Search for the cell housing the specified text and yield its [x, y] center coordinate. 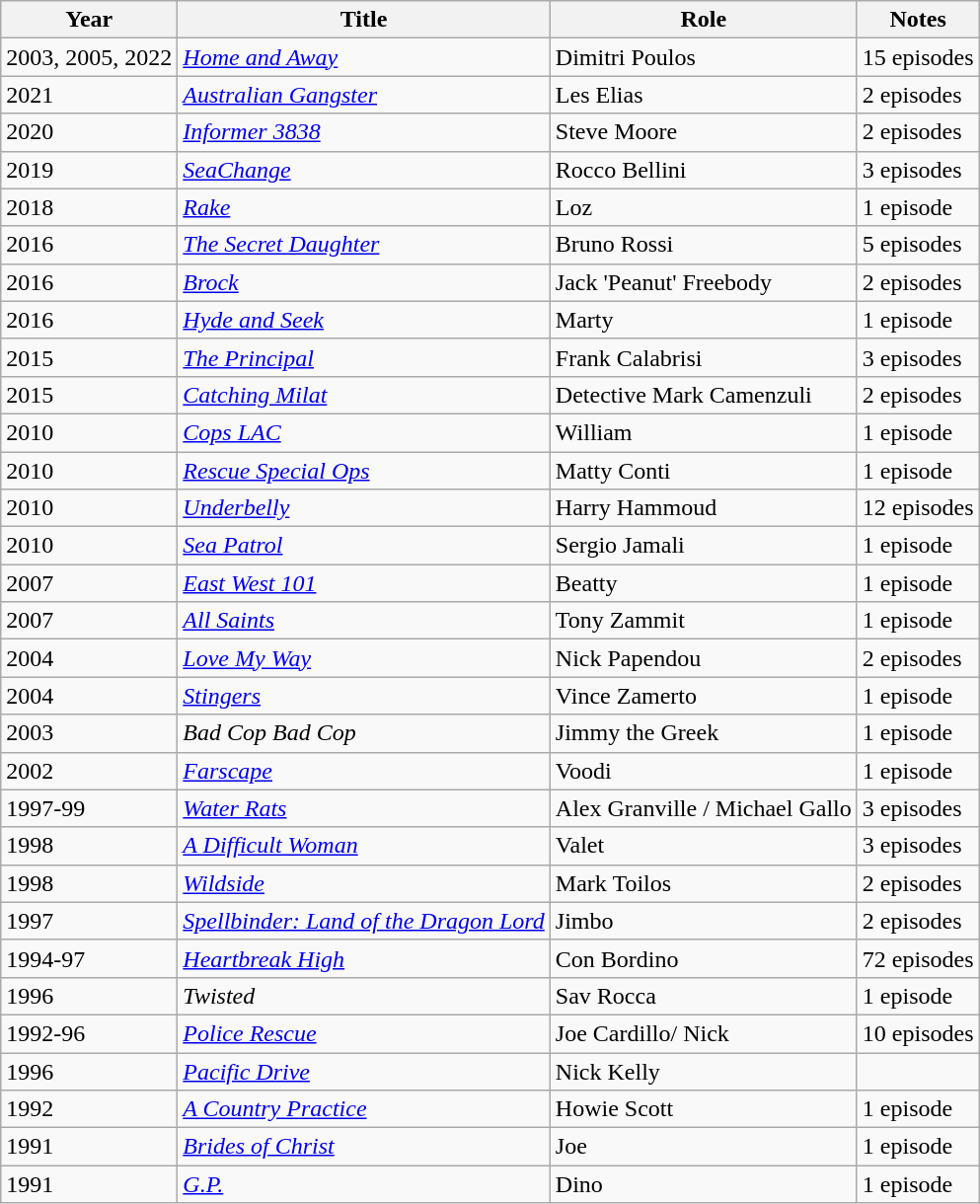
Jimbo [703, 921]
Les Elias [703, 95]
1992 [89, 1109]
2021 [89, 95]
The Secret Daughter [364, 245]
Underbelly [364, 508]
1994-97 [89, 958]
G.P. [364, 1184]
1997-99 [89, 808]
Sea Patrol [364, 546]
William [703, 432]
Vince Zamerto [703, 696]
2003, 2005, 2022 [89, 57]
Tony Zammit [703, 621]
Informer 3838 [364, 132]
Con Bordino [703, 958]
Year [89, 20]
Sav Rocca [703, 996]
12 episodes [918, 508]
Brock [364, 282]
Bruno Rossi [703, 245]
Home and Away [364, 57]
Mark Toilos [703, 883]
Water Rats [364, 808]
Frank Calabrisi [703, 357]
Jack 'Peanut' Freebody [703, 282]
Voodi [703, 771]
A Difficult Woman [364, 846]
Wildside [364, 883]
Steve Moore [703, 132]
Love My Way [364, 658]
Harry Hammoud [703, 508]
2003 [89, 733]
Beatty [703, 583]
Pacific Drive [364, 1071]
Matty Conti [703, 471]
Rocco Bellini [703, 170]
Twisted [364, 996]
SeaChange [364, 170]
Rake [364, 207]
All Saints [364, 621]
Joe [703, 1147]
Title [364, 20]
Cops LAC [364, 432]
Joe Cardillo/ Nick [703, 1033]
10 episodes [918, 1033]
East West 101 [364, 583]
Hyde and Seek [364, 320]
Heartbreak High [364, 958]
72 episodes [918, 958]
A Country Practice [364, 1109]
Bad Cop Bad Cop [364, 733]
Marty [703, 320]
Howie Scott [703, 1109]
Notes [918, 20]
Valet [703, 846]
Catching Milat [364, 395]
Police Rescue [364, 1033]
1992-96 [89, 1033]
Brides of Christ [364, 1147]
Dino [703, 1184]
Stingers [364, 696]
Spellbinder: Land of the Dragon Lord [364, 921]
1997 [89, 921]
Australian Gangster [364, 95]
2018 [89, 207]
Dimitri Poulos [703, 57]
Farscape [364, 771]
Detective Mark Camenzuli [703, 395]
Role [703, 20]
Alex Granville / Michael Gallo [703, 808]
Loz [703, 207]
Rescue Special Ops [364, 471]
5 episodes [918, 245]
Nick Kelly [703, 1071]
Jimmy the Greek [703, 733]
Sergio Jamali [703, 546]
Nick Papendou [703, 658]
2019 [89, 170]
The Principal [364, 357]
2020 [89, 132]
2002 [89, 771]
15 episodes [918, 57]
